Find where the given text appears and provide that cell's center as [x, y] coordinate. 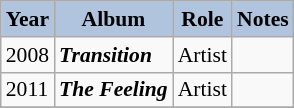
2008 [28, 55]
Year [28, 19]
Notes [263, 19]
Transition [114, 55]
The Feeling [114, 90]
Role [202, 19]
2011 [28, 90]
Album [114, 19]
